Provide the [X, Y] coordinate of the cell's center where the given text is located.  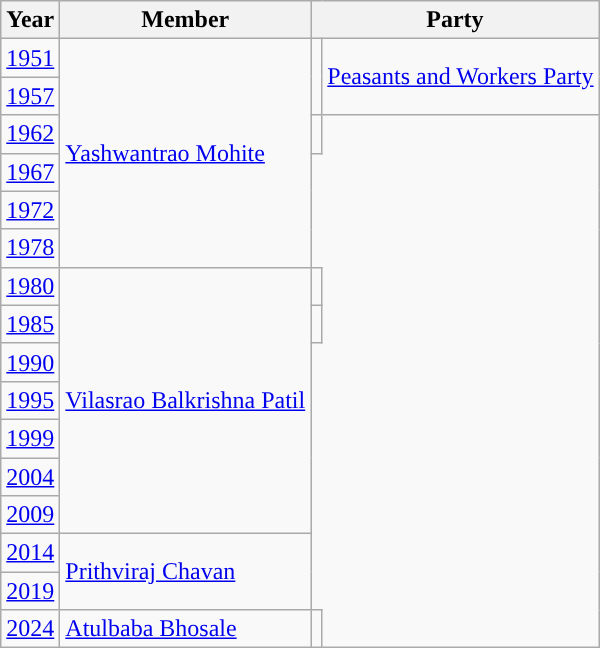
1999 [30, 438]
2004 [30, 477]
1957 [30, 96]
Peasants and Workers Party [460, 77]
Atulbaba Bhosale [186, 629]
1980 [30, 286]
2014 [30, 553]
2009 [30, 515]
2024 [30, 629]
1990 [30, 362]
Year [30, 20]
Member [186, 20]
1967 [30, 172]
1985 [30, 324]
Vilasrao Balkrishna Patil [186, 400]
Prithviraj Chavan [186, 572]
1972 [30, 210]
1951 [30, 58]
Party [455, 20]
Yashwantrao Mohite [186, 153]
1962 [30, 134]
1995 [30, 400]
1978 [30, 248]
2019 [30, 591]
